Return (x, y) of the center of cell containing provided text 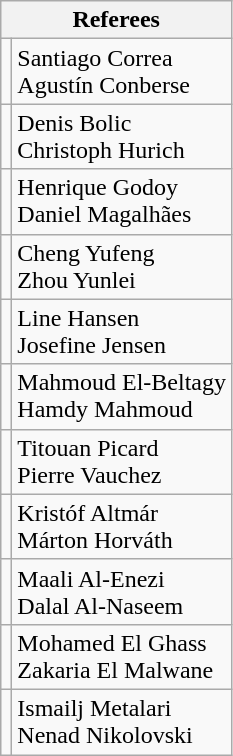
Line HansenJosefine Jensen (122, 332)
Santiago CorreaAgustín Conberse (122, 72)
Cheng YufengZhou Yunlei (122, 266)
Mahmoud El-BeltagyHamdy Mahmoud (122, 396)
Denis BolicChristoph Hurich (122, 136)
Ismailj MetalariNenad Nikolovski (122, 722)
Titouan PicardPierre Vauchez (122, 462)
Henrique GodoyDaniel Magalhães (122, 202)
Mohamed El GhassZakaria El Malwane (122, 656)
Maali Al-EneziDalal Al-Naseem (122, 592)
Kristóf AltmárMárton Horváth (122, 526)
Referees (116, 20)
